Return the (X, Y) coordinate for the center point of the cell that contains the specified text.  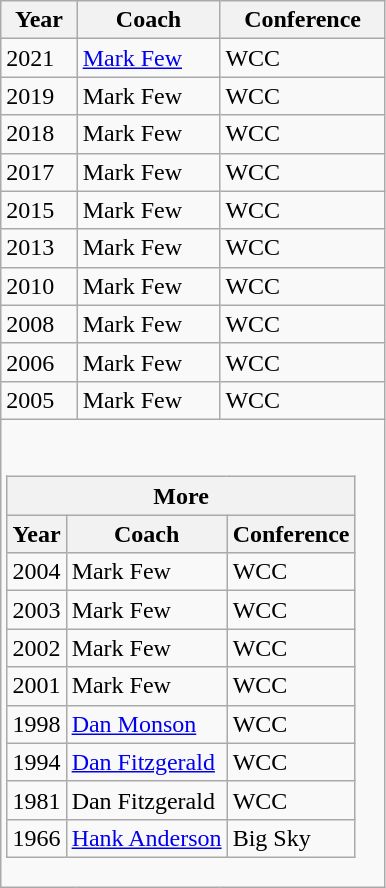
Hank Anderson (146, 838)
2004 (36, 572)
Dan Monson (146, 724)
2005 (39, 400)
2017 (39, 172)
2010 (39, 286)
1966 (36, 838)
2015 (39, 210)
Big Sky (291, 838)
1998 (36, 724)
2002 (36, 648)
2013 (39, 248)
1981 (36, 800)
2018 (39, 134)
2021 (39, 58)
2008 (39, 324)
2001 (36, 686)
2019 (39, 96)
1994 (36, 762)
2003 (36, 610)
More (181, 496)
2006 (39, 362)
